Provide the [X, Y] coordinate of the cell's center where the given text is located.  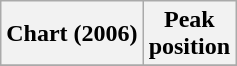
Peakposition [189, 34]
Chart (2006) [72, 34]
